Capture the cell that displays the provided text and extract its (x, y) central coordinate. 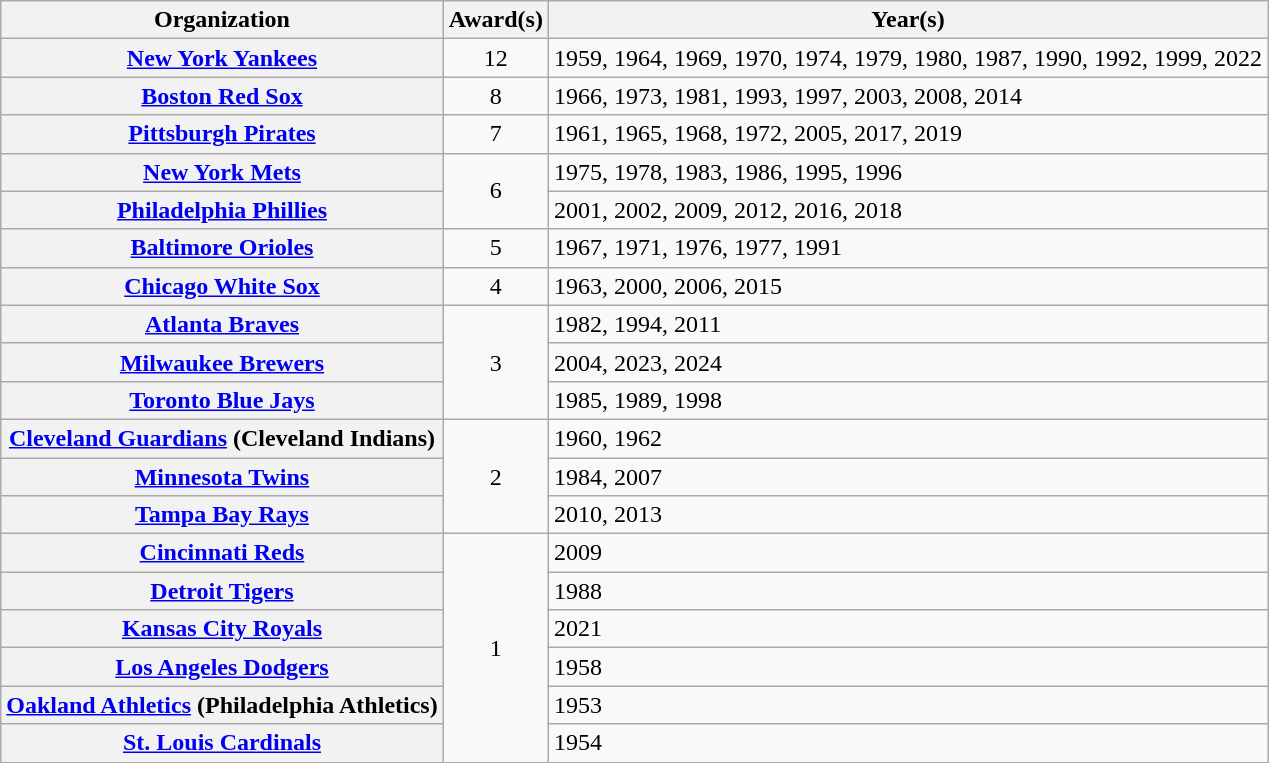
Tampa Bay Rays (222, 515)
1960, 1962 (908, 438)
Chicago White Sox (222, 286)
5 (496, 248)
7 (496, 134)
1963, 2000, 2006, 2015 (908, 286)
8 (496, 96)
New York Yankees (222, 58)
1954 (908, 743)
2009 (908, 553)
1988 (908, 591)
1967, 1971, 1976, 1977, 1991 (908, 248)
1 (496, 648)
12 (496, 58)
1966, 1973, 1981, 1993, 1997, 2003, 2008, 2014 (908, 96)
2004, 2023, 2024 (908, 362)
Year(s) (908, 20)
Organization (222, 20)
Minnesota Twins (222, 477)
1984, 2007 (908, 477)
Detroit Tigers (222, 591)
1958 (908, 667)
Atlanta Braves (222, 324)
Oakland Athletics (Philadelphia Athletics) (222, 705)
1985, 1989, 1998 (908, 400)
6 (496, 191)
Kansas City Royals (222, 629)
1959, 1964, 1969, 1970, 1974, 1979, 1980, 1987, 1990, 1992, 1999, 2022 (908, 58)
1961, 1965, 1968, 1972, 2005, 2017, 2019 (908, 134)
1953 (908, 705)
Cincinnati Reds (222, 553)
New York Mets (222, 172)
1982, 1994, 2011 (908, 324)
2 (496, 476)
2010, 2013 (908, 515)
Cleveland Guardians (Cleveland Indians) (222, 438)
1975, 1978, 1983, 1986, 1995, 1996 (908, 172)
St. Louis Cardinals (222, 743)
4 (496, 286)
Los Angeles Dodgers (222, 667)
Baltimore Orioles (222, 248)
Toronto Blue Jays (222, 400)
Philadelphia Phillies (222, 210)
2001, 2002, 2009, 2012, 2016, 2018 (908, 210)
Milwaukee Brewers (222, 362)
2021 (908, 629)
3 (496, 362)
Award(s) (496, 20)
Boston Red Sox (222, 96)
Pittsburgh Pirates (222, 134)
